Capture the cell that displays the provided text and extract its [X, Y] central coordinate. 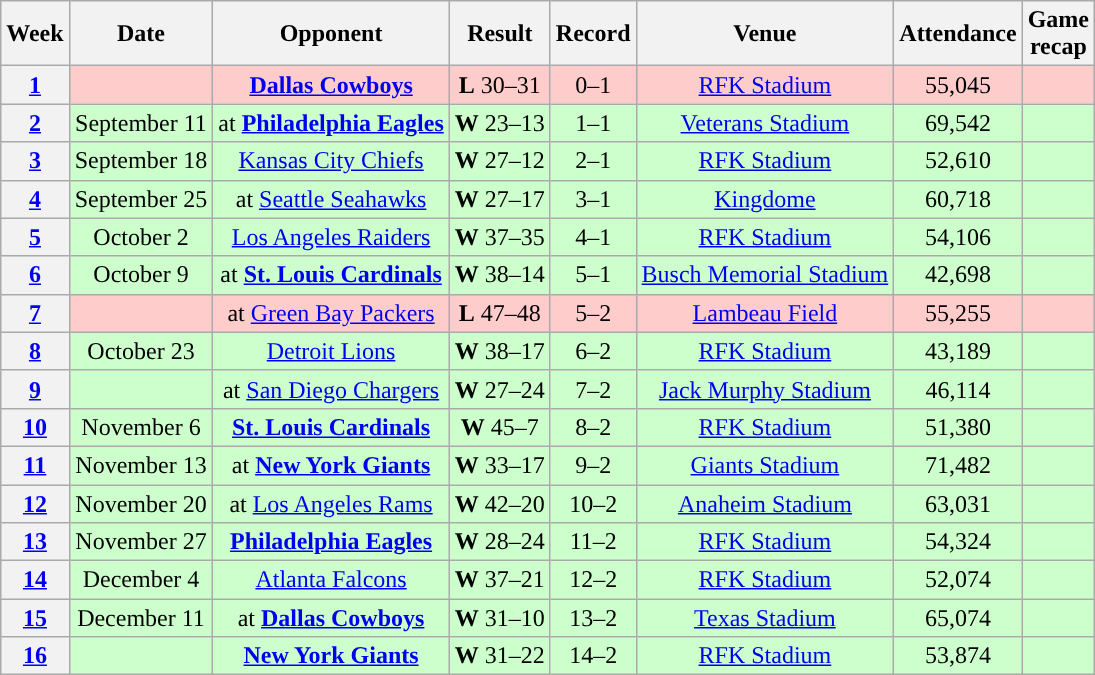
W 31–22 [500, 656]
6–2 [593, 351]
November 20 [141, 503]
5–1 [593, 275]
W 27–24 [500, 389]
at Green Bay Packers [331, 313]
W 31–10 [500, 618]
at Los Angeles Rams [331, 503]
8 [35, 351]
3 [35, 161]
55,255 [958, 313]
3–1 [593, 199]
Veterans Stadium [765, 123]
0–1 [593, 85]
W 37–35 [500, 237]
W 28–24 [500, 542]
1 [35, 85]
at San Diego Chargers [331, 389]
Atlanta Falcons [331, 580]
14–2 [593, 656]
Busch Memorial Stadium [765, 275]
10–2 [593, 503]
10 [35, 427]
New York Giants [331, 656]
5 [35, 237]
Lambeau Field [765, 313]
16 [35, 656]
65,074 [958, 618]
54,106 [958, 237]
Record [593, 34]
69,542 [958, 123]
54,324 [958, 542]
6 [35, 275]
October 23 [141, 351]
at St. Louis Cardinals [331, 275]
12–2 [593, 580]
42,698 [958, 275]
55,045 [958, 85]
Week [35, 34]
at New York Giants [331, 465]
5–2 [593, 313]
W 42–20 [500, 503]
43,189 [958, 351]
13–2 [593, 618]
at Dallas Cowboys [331, 618]
L 47–48 [500, 313]
60,718 [958, 199]
14 [35, 580]
53,874 [958, 656]
52,610 [958, 161]
W 27–12 [500, 161]
November 6 [141, 427]
L 30–31 [500, 85]
W 38–17 [500, 351]
51,380 [958, 427]
W 38–14 [500, 275]
63,031 [958, 503]
Opponent [331, 34]
W 37–21 [500, 580]
Detroit Lions [331, 351]
Dallas Cowboys [331, 85]
October 9 [141, 275]
1–1 [593, 123]
September 25 [141, 199]
W 33–17 [500, 465]
Giants Stadium [765, 465]
8–2 [593, 427]
Kingdome [765, 199]
at Philadelphia Eagles [331, 123]
Gamerecap [1058, 34]
46,114 [958, 389]
12 [35, 503]
Kansas City Chiefs [331, 161]
September 11 [141, 123]
October 2 [141, 237]
Date [141, 34]
7 [35, 313]
4 [35, 199]
15 [35, 618]
Result [500, 34]
at Seattle Seahawks [331, 199]
2–1 [593, 161]
9 [35, 389]
7–2 [593, 389]
Philadelphia Eagles [331, 542]
December 11 [141, 618]
Texas Stadium [765, 618]
11–2 [593, 542]
December 4 [141, 580]
Venue [765, 34]
52,074 [958, 580]
9–2 [593, 465]
2 [35, 123]
11 [35, 465]
W 45–7 [500, 427]
Attendance [958, 34]
4–1 [593, 237]
Anaheim Stadium [765, 503]
St. Louis Cardinals [331, 427]
71,482 [958, 465]
13 [35, 542]
November 13 [141, 465]
November 27 [141, 542]
W 27–17 [500, 199]
W 23–13 [500, 123]
Jack Murphy Stadium [765, 389]
Los Angeles Raiders [331, 237]
September 18 [141, 161]
